From the cell containing the given text, extract its center point as (x, y) coordinate. 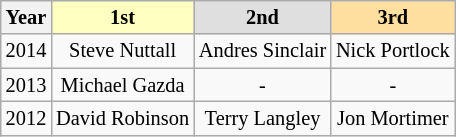
2014 (26, 51)
Steve Nuttall (122, 51)
David Robinson (122, 118)
2012 (26, 118)
3rd (392, 17)
Terry Langley (262, 118)
Jon Mortimer (392, 118)
2nd (262, 17)
Andres Sinclair (262, 51)
2013 (26, 85)
Year (26, 17)
1st (122, 17)
Michael Gazda (122, 85)
Nick Portlock (392, 51)
